Locate the cell with the specified text and output its [X, Y] center coordinate. 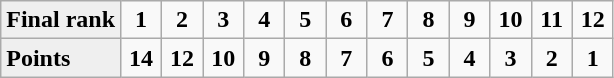
11 [552, 20]
14 [142, 58]
Final rank [61, 20]
Points [61, 58]
